Provide the [x, y] coordinate of the cell's center where the given text is located.  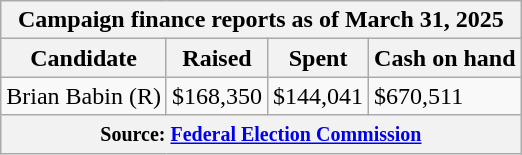
$670,511 [445, 96]
$168,350 [216, 96]
Source: Federal Election Commission [261, 134]
Campaign finance reports as of March 31, 2025 [261, 20]
Brian Babin (R) [84, 96]
$144,041 [318, 96]
Candidate [84, 58]
Cash on hand [445, 58]
Spent [318, 58]
Raised [216, 58]
